Detect which cell encompasses the target text, then output its (X, Y) center coordinate. 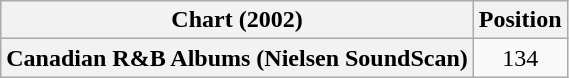
Chart (2002) (238, 20)
Position (520, 20)
134 (520, 58)
Canadian R&B Albums (Nielsen SoundScan) (238, 58)
